Capture the cell that displays the provided text and extract its [x, y] central coordinate. 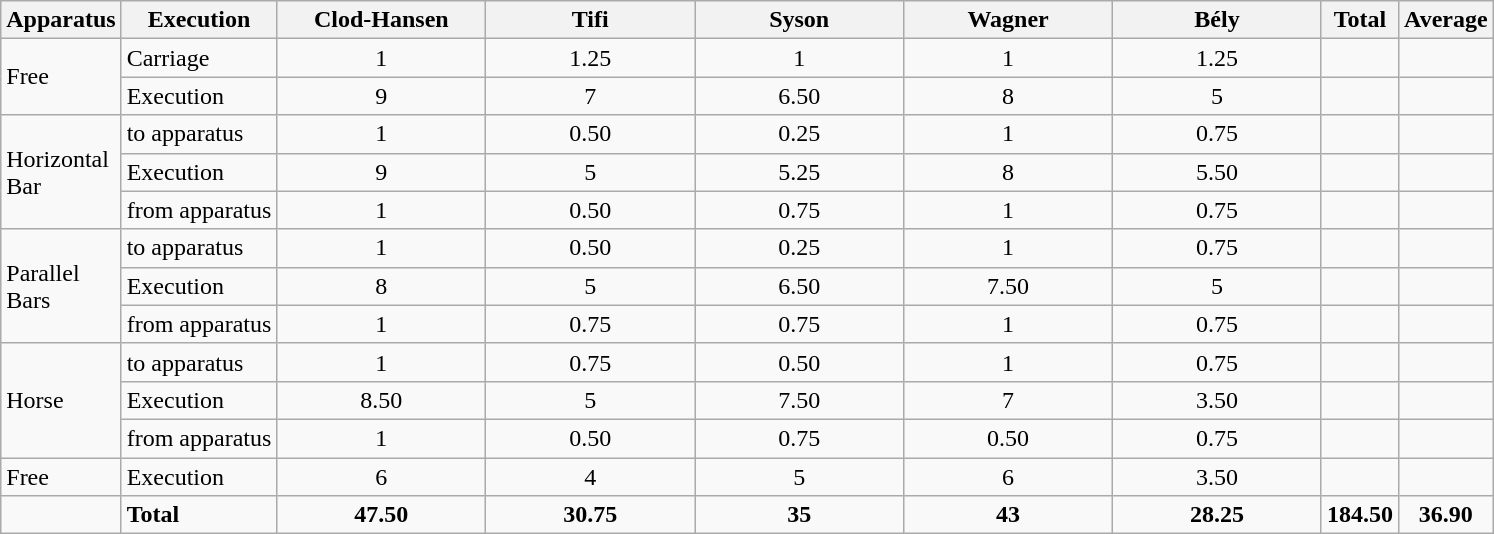
Bély [1218, 20]
4 [590, 477]
5.25 [800, 172]
Wagner [1008, 20]
36.90 [1446, 515]
Tifi [590, 20]
HorizontalBar [61, 172]
Apparatus [61, 20]
43 [1008, 515]
Horse [61, 400]
30.75 [590, 515]
47.50 [382, 515]
ParallelBars [61, 286]
Clod-Hansen [382, 20]
35 [800, 515]
8.50 [382, 400]
28.25 [1218, 515]
Syson [800, 20]
Carriage [199, 58]
Average [1446, 20]
5.50 [1218, 172]
184.50 [1360, 515]
